Locate the cell with the specified text and output its [X, Y] center coordinate. 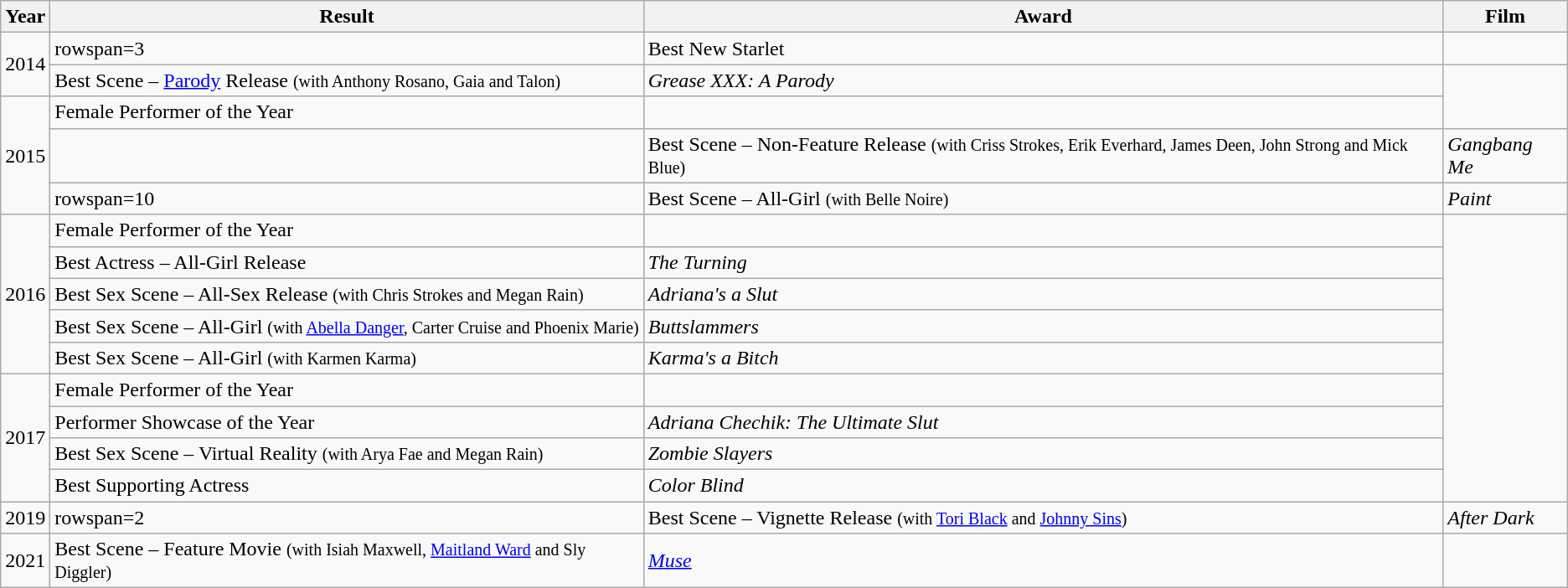
2019 [25, 518]
Grease XXX: A Parody [1044, 80]
rowspan=10 [347, 199]
2016 [25, 294]
Best Scene – Parody Release (with Anthony Rosano, Gaia and Talon) [347, 80]
Karma's a Bitch [1044, 358]
Award [1044, 17]
Adriana's a Slut [1044, 294]
rowspan=3 [347, 49]
Best Scene – All-Girl (with Belle Noire) [1044, 199]
Color Blind [1044, 486]
Result [347, 17]
Best Scene – Vignette Release (with Tori Black and Johnny Sins) [1044, 518]
rowspan=2 [347, 518]
Best Sex Scene – All-Girl (with Abella Danger, Carter Cruise and Phoenix Marie) [347, 326]
Best Sex Scene – All-Sex Release (with Chris Strokes and Megan Rain) [347, 294]
2017 [25, 437]
Muse [1044, 561]
Year [25, 17]
2014 [25, 64]
Gangbang Me [1505, 156]
Best Sex Scene – Virtual Reality (with Arya Fae and Megan Rain) [347, 454]
2015 [25, 156]
Best Scene – Feature Movie (with Isiah Maxwell, Maitland Ward and Sly Diggler) [347, 561]
Best New Starlet [1044, 49]
Best Sex Scene – All-Girl (with Karmen Karma) [347, 358]
Zombie Slayers [1044, 454]
Buttslammers [1044, 326]
2021 [25, 561]
Best Scene – Non-Feature Release (with Criss Strokes, Erik Everhard, James Deen, John Strong and Mick Blue) [1044, 156]
Adriana Chechik: The Ultimate Slut [1044, 421]
Best Actress – All-Girl Release [347, 262]
The Turning [1044, 262]
After Dark [1505, 518]
Paint [1505, 199]
Best Supporting Actress [347, 486]
Performer Showcase of the Year [347, 421]
Film [1505, 17]
